Output the [X, Y] coordinate of the center of the cell containing the given text.  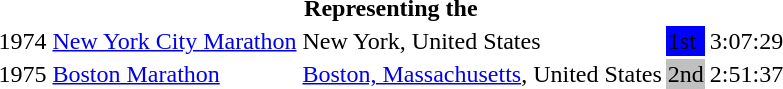
Boston Marathon [174, 74]
1st [686, 41]
New York City Marathon [174, 41]
2nd [686, 74]
Boston, Massachusetts, United States [482, 74]
New York, United States [482, 41]
